Determine the (x, y) coordinate at the center of the cell enclosing the given text.  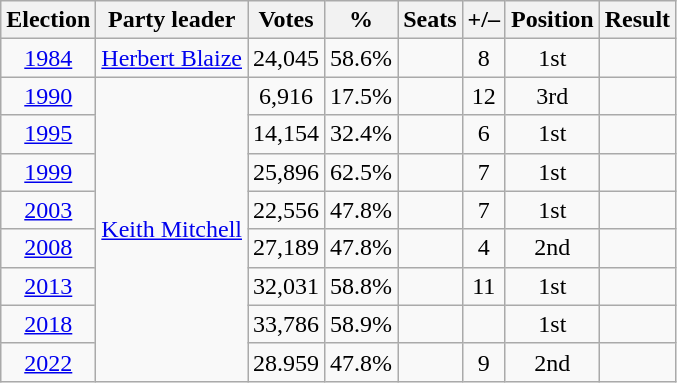
62.5% (362, 172)
9 (484, 362)
28.959 (286, 362)
14,154 (286, 134)
2013 (48, 286)
33,786 (286, 324)
1995 (48, 134)
+/– (484, 20)
6 (484, 134)
Herbert Blaize (172, 58)
32.4% (362, 134)
17.5% (362, 96)
Keith Mitchell (172, 229)
11 (484, 286)
4 (484, 248)
1984 (48, 58)
Votes (286, 20)
Position (552, 20)
2022 (48, 362)
% (362, 20)
1999 (48, 172)
27,189 (286, 248)
3rd (552, 96)
58.9% (362, 324)
Election (48, 20)
Seats (430, 20)
12 (484, 96)
8 (484, 58)
32,031 (286, 286)
22,556 (286, 210)
2003 (48, 210)
Result (637, 20)
58.8% (362, 286)
58.6% (362, 58)
25,896 (286, 172)
2008 (48, 248)
6,916 (286, 96)
1990 (48, 96)
Party leader (172, 20)
2018 (48, 324)
24,045 (286, 58)
